Capture the cell that displays the provided text and extract its (X, Y) central coordinate. 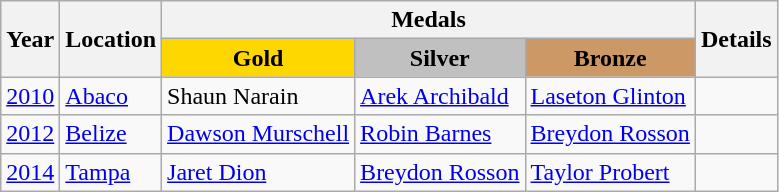
Arek Archibald (440, 96)
Robin Barnes (440, 134)
2012 (30, 134)
Gold (258, 58)
2010 (30, 96)
Silver (440, 58)
Taylor Probert (610, 172)
Bronze (610, 58)
2014 (30, 172)
Location (111, 39)
Shaun Narain (258, 96)
Jaret Dion (258, 172)
Belize (111, 134)
Year (30, 39)
Tampa (111, 172)
Medals (429, 20)
Laseton Glinton (610, 96)
Abaco (111, 96)
Details (736, 39)
Dawson Murschell (258, 134)
